Pinpoint the cell where the given text exists, returning its [X, Y] midpoint coordinate. 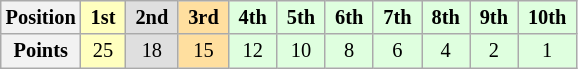
2nd [152, 17]
8th [446, 17]
5th [301, 17]
Position [41, 17]
2 [494, 51]
7th [397, 17]
12 [253, 51]
9th [494, 17]
6 [397, 51]
15 [203, 51]
18 [152, 51]
4 [446, 51]
10th [547, 17]
8 [349, 51]
10 [301, 51]
4th [253, 17]
Points [41, 51]
6th [349, 17]
1st [104, 17]
25 [104, 51]
3rd [203, 17]
1 [547, 51]
